For the text-containing cell, return its midpoint in (x, y) coordinate format. 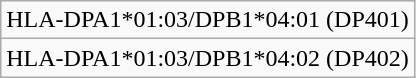
HLA-DPA1*01:03/DPB1*04:01 (DP401) (208, 20)
HLA-DPA1*01:03/DPB1*04:02 (DP402) (208, 58)
